Determine the [X, Y] coordinate at the center of the cell enclosing the given text.  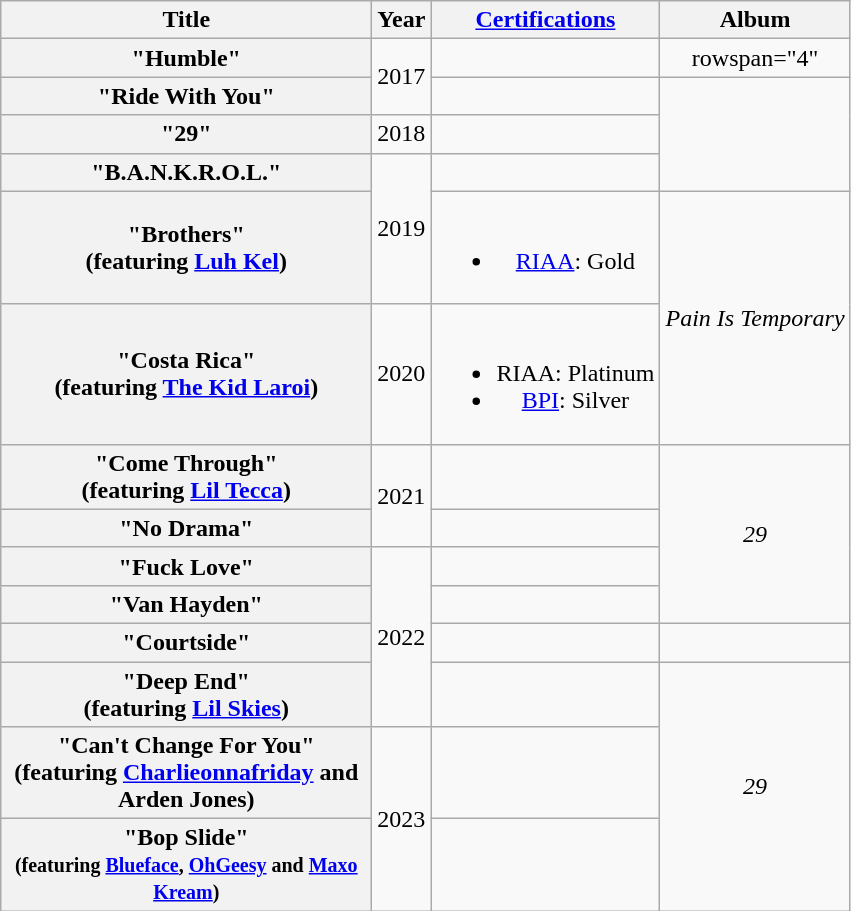
"Bop Slide"(featuring Blueface, OhGeesy and Maxo Kream) [186, 865]
"Costa Rica"(featuring The Kid Laroi) [186, 374]
"Courtside" [186, 642]
"Come Through"(featuring Lil Tecca) [186, 476]
2019 [402, 228]
rowspan="4" [755, 58]
"Ride With You" [186, 96]
2018 [402, 134]
2022 [402, 636]
Pain Is Temporary [755, 318]
"B.A.N.K.R.O.L." [186, 172]
2017 [402, 77]
"Humble" [186, 58]
"Deep End"(featuring Lil Skies) [186, 694]
Title [186, 20]
2020 [402, 374]
"No Drama" [186, 528]
"29" [186, 134]
"Brothers"(featuring Luh Kel) [186, 248]
"Van Hayden" [186, 604]
"Fuck Love" [186, 566]
Album [755, 20]
2023 [402, 819]
RIAA: PlatinumBPI: Silver [546, 374]
RIAA: Gold [546, 248]
Certifications [546, 20]
2021 [402, 496]
Year [402, 20]
"Can't Change For You"(featuring Charlieonnafriday and Arden Jones) [186, 773]
